Search for the cell housing the specified text and yield its [X, Y] center coordinate. 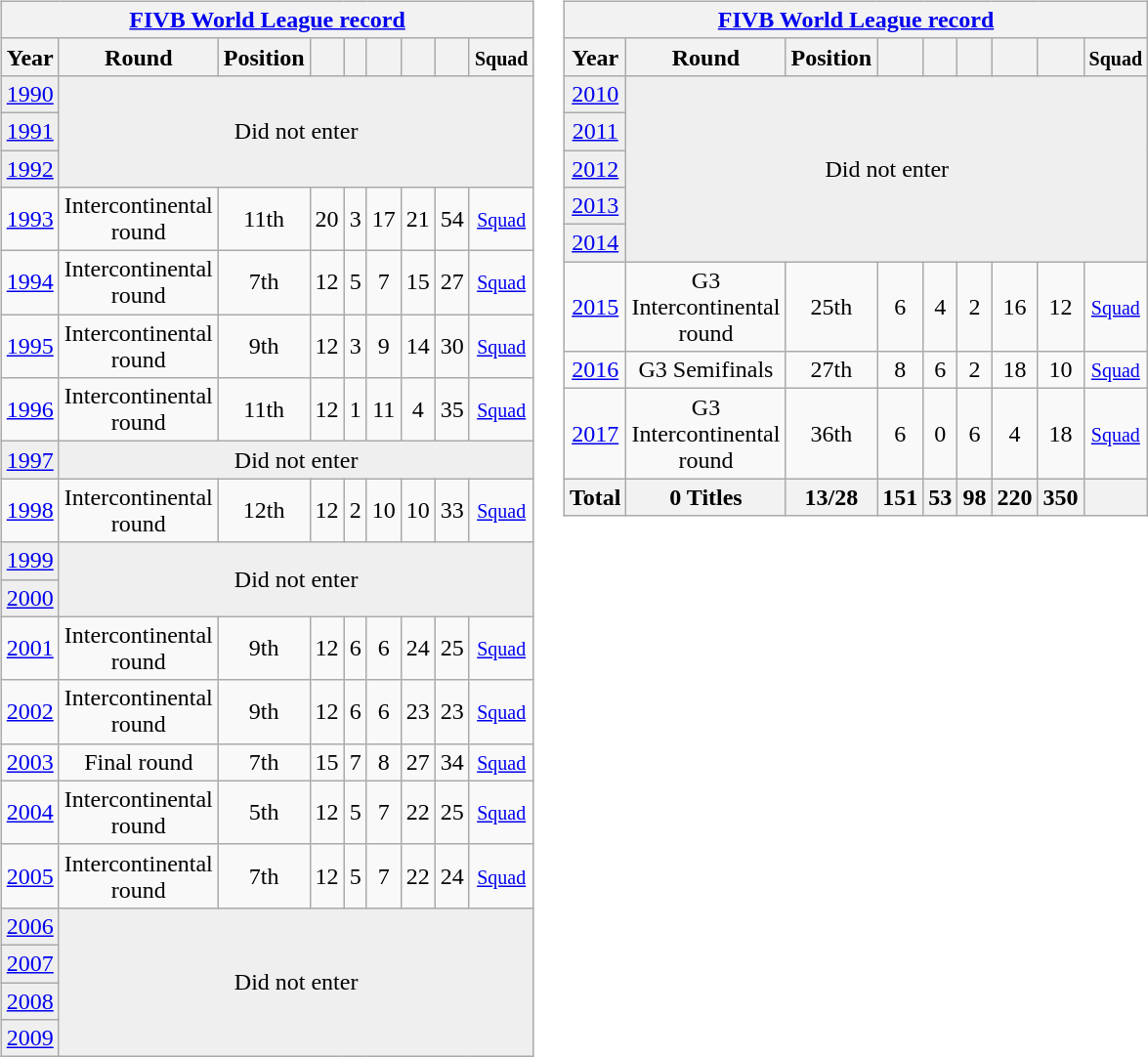
2011 [595, 131]
350 [1061, 497]
53 [940, 497]
30 [451, 346]
1993 [29, 219]
1998 [29, 510]
2013 [595, 206]
2000 [29, 598]
2001 [29, 649]
98 [975, 497]
220 [1014, 497]
1994 [29, 283]
151 [901, 497]
2002 [29, 711]
1999 [29, 561]
9 [383, 346]
35 [451, 410]
12th [264, 510]
2012 [595, 169]
2008 [29, 1001]
21 [418, 219]
G3 Semifinals [705, 370]
2009 [29, 1038]
27th [831, 370]
14 [418, 346]
1 [356, 410]
1990 [29, 94]
5th [264, 813]
33 [451, 510]
1991 [29, 131]
Final round [139, 762]
34 [451, 762]
1997 [29, 460]
2010 [595, 94]
2017 [595, 434]
1996 [29, 410]
1992 [29, 169]
54 [451, 219]
11 [383, 410]
20 [326, 219]
16 [1014, 307]
1995 [29, 346]
0 [940, 434]
36th [831, 434]
2003 [29, 762]
0 Titles [705, 497]
2015 [595, 307]
2004 [29, 813]
25th [831, 307]
2016 [595, 370]
2007 [29, 963]
Total [595, 497]
2006 [29, 926]
2014 [595, 243]
2005 [29, 875]
13/28 [831, 497]
17 [383, 219]
